Output the [X, Y] coordinate of the center of the cell containing the given text.  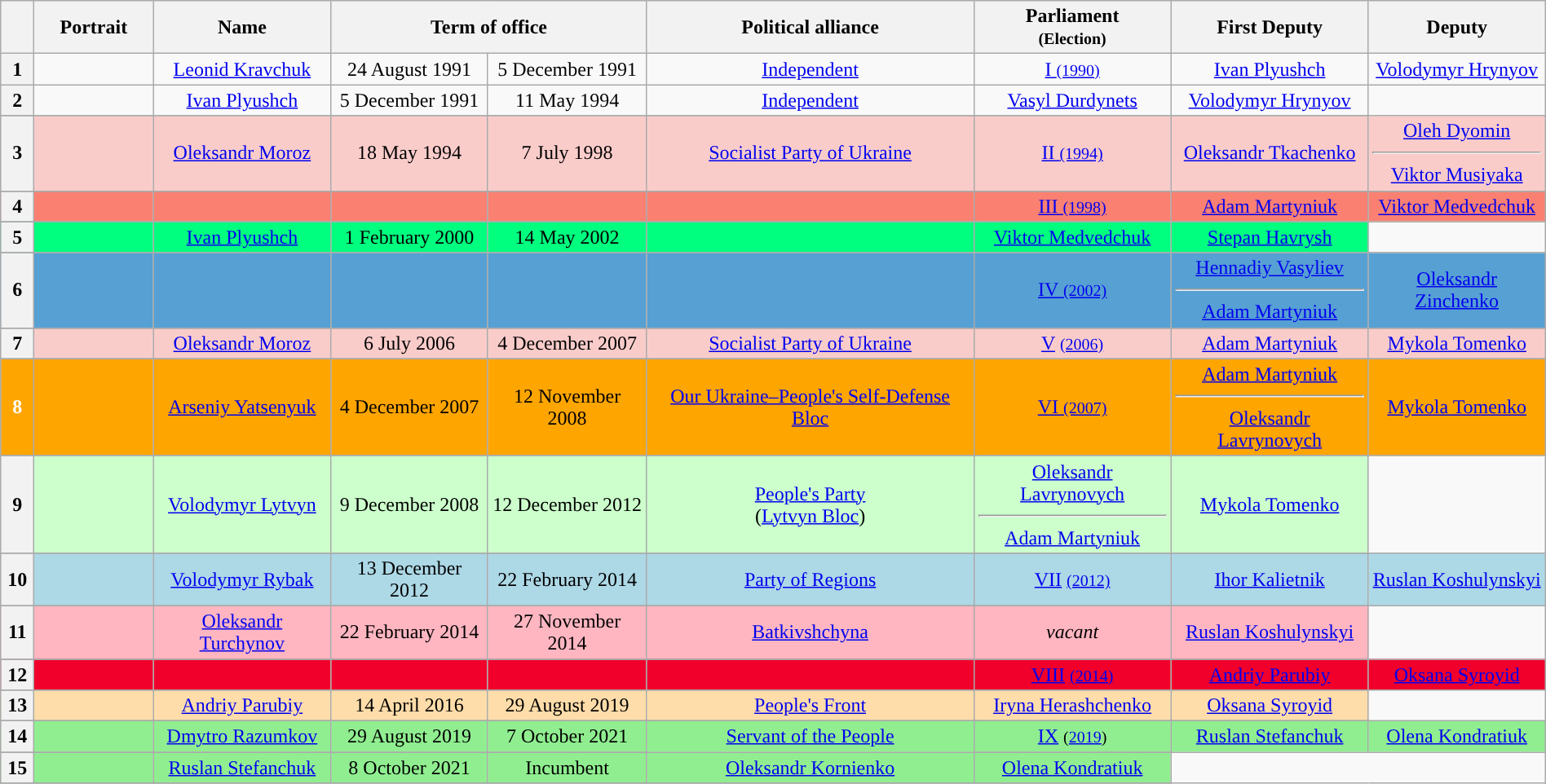
7 [18, 343]
8 October 2021 [409, 768]
vacant [1072, 632]
IV (2002) [1072, 290]
People's Front [811, 706]
VII (2012) [1072, 579]
12 December 2012 [568, 504]
14 May 2002 [568, 237]
27 November 2014 [568, 632]
3 [18, 153]
Oleksandr Tkachenko [1270, 153]
9 [18, 504]
Oleh Dyomin Viktor Musiyaka [1456, 153]
Stepan Havrysh [1270, 237]
I (1990) [1072, 69]
4 [18, 206]
Party of Regions [811, 579]
Iryna Herashchenko [1072, 706]
V (2006) [1072, 343]
Leonid Kravchuk [242, 69]
III (1998) [1072, 206]
Portrait [94, 28]
Hennadiy VasylievAdam Martyniuk [1270, 290]
12 [18, 674]
Vasyl Durdynets [1072, 100]
Parliament(Election) [1072, 28]
7 July 1998 [568, 153]
Dmytro Razumkov [242, 737]
5 [18, 237]
6 [18, 290]
Oleksandr Kornienko [811, 768]
Term of office [489, 28]
Volodymyr Lytvyn [242, 504]
Incumbent [568, 768]
Oleksandr Lavrynovych Adam Martyniuk [1072, 504]
Our Ukraine–People's Self-Defense Bloc [811, 407]
11 [18, 632]
6 July 2006 [409, 343]
People's Party(Lytvyn Bloc) [811, 504]
1 February 2000 [409, 237]
8 [18, 407]
Volodymyr Rybak [242, 579]
2 [18, 100]
Adam MartyniukOleksandr Lavrynovych [1270, 407]
13 December 2012 [409, 579]
14 April 2016 [409, 706]
Name [242, 28]
18 May 1994 [409, 153]
VI (2007) [1072, 407]
7 October 2021 [568, 737]
Oleksandr Zinchenko [1456, 290]
Batkivshchyna [811, 632]
11 May 1994 [568, 100]
Servant of the People [811, 737]
II (1994) [1072, 153]
First Deputy [1270, 28]
IX (2019) [1072, 737]
13 [18, 706]
Political alliance [811, 28]
15 [18, 768]
24 August 1991 [409, 69]
Oleksandr Turchynov [242, 632]
Deputy [1456, 28]
10 [18, 579]
9 December 2008 [409, 504]
VIII (2014) [1072, 674]
Arseniy Yatsenyuk [242, 407]
1 [18, 69]
12 November 2008 [568, 407]
14 [18, 737]
Ihor Kalietnik [1270, 579]
